Return [x, y] of the center of cell containing provided text 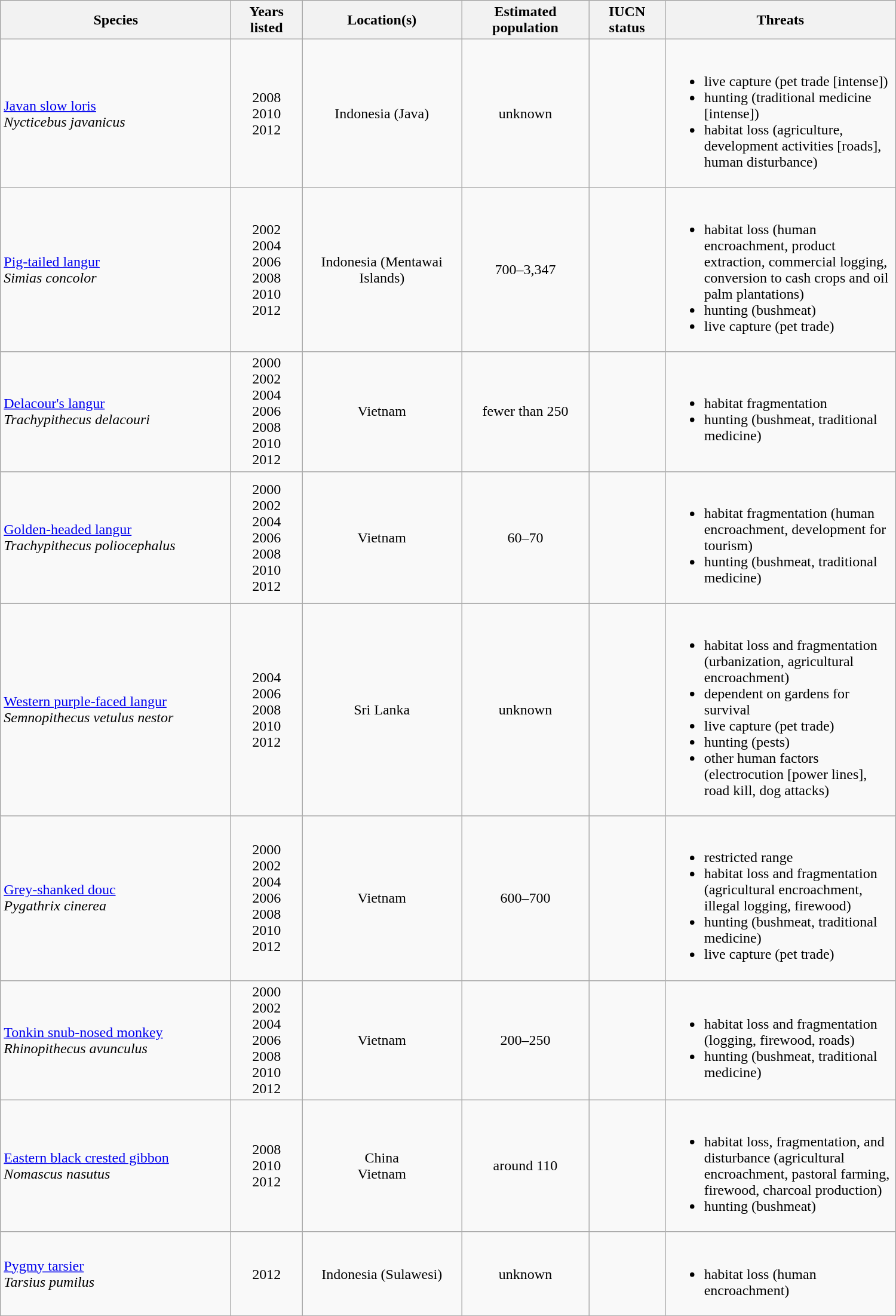
2012 [266, 1274]
200220042006200820102012 [266, 270]
fewer than 250 [526, 412]
habitat loss, fragmentation, and disturbance (agricultural encroachment, pastoral farming, firewood, charcoal production)hunting (bushmeat) [780, 1166]
Indonesia (Java) [382, 113]
around 110 [526, 1166]
Golden-headed langurTrachypithecus poliocephalus [116, 538]
Tonkin snub-nosed monkeyRhinopithecus avunculus [116, 1040]
20042006200820102012 [266, 710]
Eastern black crested gibbonNomascus nasutus [116, 1166]
Sri Lanka [382, 710]
habitat loss (human encroachment) [780, 1274]
Pig-tailed langurSimias concolor [116, 270]
Indonesia (Sulawesi) [382, 1274]
Years listed [266, 20]
600–700 [526, 898]
habitat loss and fragmentation (logging, firewood, roads)hunting (bushmeat, traditional medicine) [780, 1040]
Threats [780, 20]
60–70 [526, 538]
Estimated population [526, 20]
Indonesia (Mentawai Islands) [382, 270]
Western purple-faced langurSemnopithecus vetulus nestor [116, 710]
Species [116, 20]
Delacour's langurTrachypithecus delacouri [116, 412]
700–3,347 [526, 270]
Grey-shanked doucPygathrix cinerea [116, 898]
200–250 [526, 1040]
habitat fragmentation (human encroachment, development for tourism)hunting (bushmeat, traditional medicine) [780, 538]
IUCN status [627, 20]
ChinaVietnam [382, 1166]
Javan slow lorisNycticebus javanicus [116, 113]
habitat fragmentationhunting (bushmeat, traditional medicine) [780, 412]
Pygmy tarsierTarsius pumilus [116, 1274]
Location(s) [382, 20]
